For the text-containing cell, return its midpoint in [x, y] coordinate format. 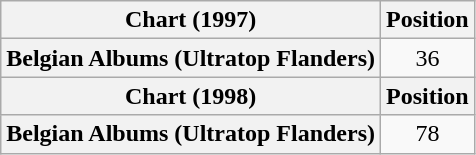
Chart (1998) [191, 96]
78 [428, 134]
Chart (1997) [191, 20]
36 [428, 58]
